Output the (X, Y) coordinate of the center of the cell containing the given text.  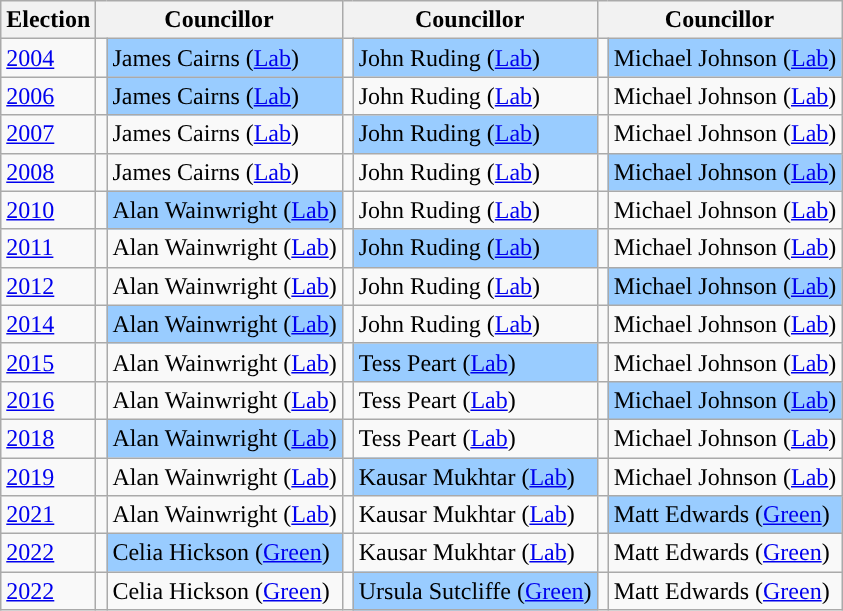
Ursula Sutcliffe (Green) (475, 591)
2004 (48, 58)
2014 (48, 324)
2010 (48, 210)
2006 (48, 96)
Election (48, 20)
2018 (48, 438)
2016 (48, 400)
2012 (48, 286)
2019 (48, 477)
2008 (48, 172)
2011 (48, 248)
2021 (48, 515)
2015 (48, 362)
2007 (48, 134)
